Capture the cell that displays the provided text and extract its (x, y) central coordinate. 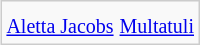
Multatuli (156, 25)
Aletta Jacobs (60, 25)
